From the cell containing the given text, extract its center point as [X, Y] coordinate. 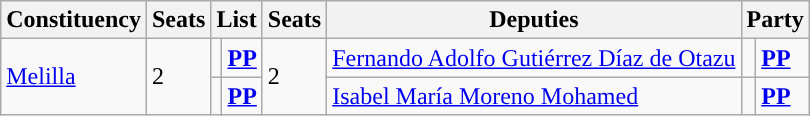
List [236, 20]
Constituency [74, 20]
Isabel María Moreno Mohamed [534, 96]
Fernando Adolfo Gutiérrez Díaz de Otazu [534, 58]
Melilla [74, 77]
Party [775, 20]
Deputies [534, 20]
